Pinpoint the cell where the given text exists, returning its [x, y] midpoint coordinate. 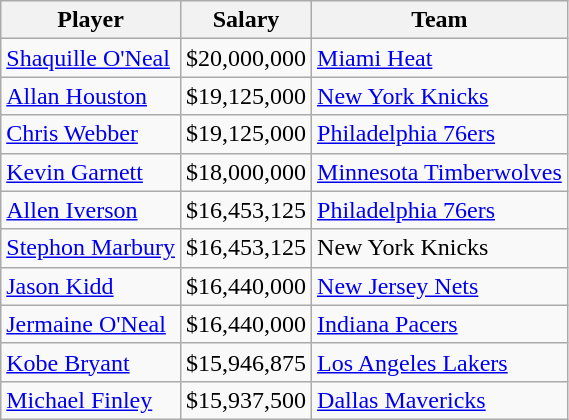
Player [91, 20]
Indiana Pacers [440, 324]
Allen Iverson [91, 210]
Allan Houston [91, 96]
Jason Kidd [91, 286]
Michael Finley [91, 400]
$18,000,000 [246, 172]
Dallas Mavericks [440, 400]
New Jersey Nets [440, 286]
$15,946,875 [246, 362]
Jermaine O'Neal [91, 324]
Los Angeles Lakers [440, 362]
Kobe Bryant [91, 362]
$15,937,500 [246, 400]
Shaquille O'Neal [91, 58]
Chris Webber [91, 134]
Salary [246, 20]
Team [440, 20]
Miami Heat [440, 58]
Kevin Garnett [91, 172]
$20,000,000 [246, 58]
Stephon Marbury [91, 248]
Minnesota Timberwolves [440, 172]
